Determine the (x, y) coordinate at the center of the cell enclosing the given text.  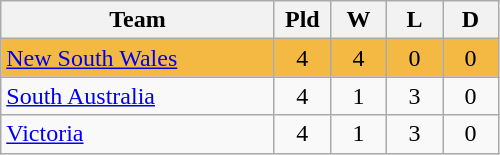
South Australia (138, 96)
Victoria (138, 134)
W (358, 20)
Pld (302, 20)
Team (138, 20)
New South Wales (138, 58)
L (414, 20)
D (470, 20)
